Return [x, y] of the center of cell containing provided text 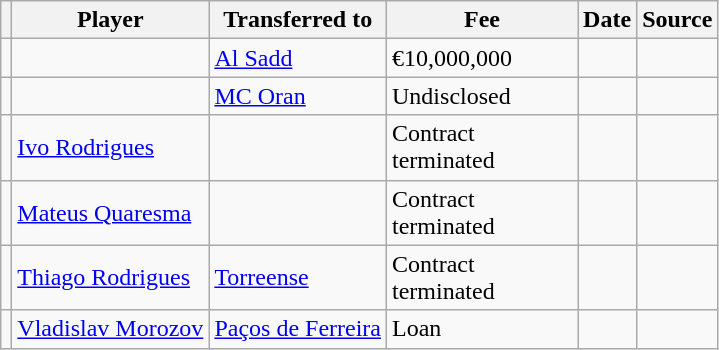
€10,000,000 [482, 58]
Mateus Quaresma [110, 212]
Source [678, 20]
Loan [482, 329]
Player [110, 20]
Undisclosed [482, 96]
MC Oran [298, 96]
Thiago Rodrigues [110, 278]
Transferred to [298, 20]
Fee [482, 20]
Paços de Ferreira [298, 329]
Vladislav Morozov [110, 329]
Date [608, 20]
Al Sadd [298, 58]
Torreense [298, 278]
Ivo Rodrigues [110, 148]
